Output the [X, Y] coordinate of the center of the cell containing the given text.  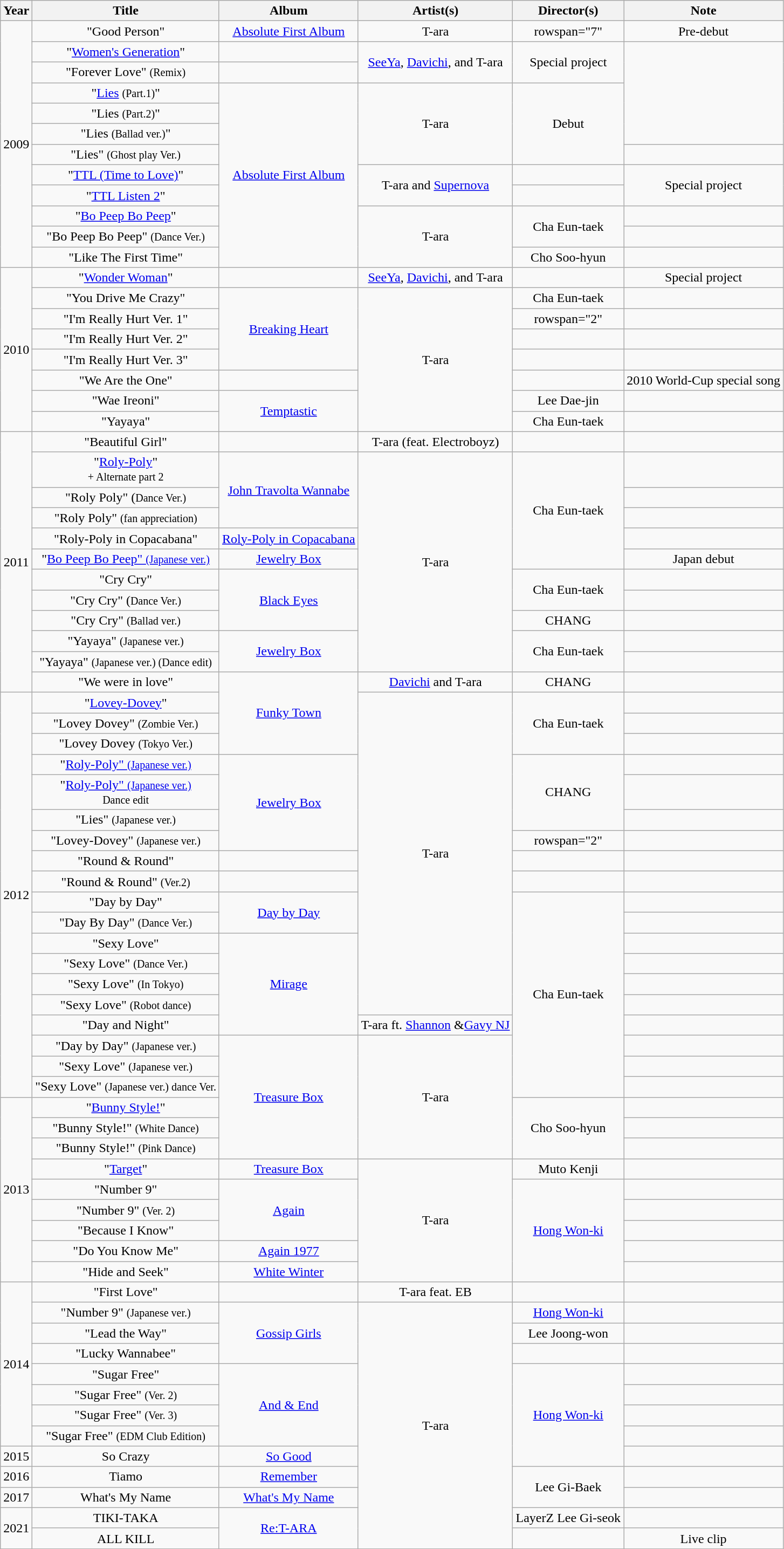
Tiamo [126, 1477]
Roly-Poly in Copacabana [288, 538]
"Beautiful Girl" [126, 442]
And & End [288, 1405]
"We were in love" [126, 682]
Pre-debut [704, 31]
"Like The First Time" [126, 257]
2017 [16, 1497]
Live clip [704, 1538]
"I'm Really Hurt Ver. 1" [126, 319]
Again [288, 1210]
2012 [16, 895]
"Lies (Ballad ver.)" [126, 134]
White Winter [288, 1271]
T-ara feat. EB [436, 1292]
"Lucky Wannabee" [126, 1354]
"First Love" [126, 1292]
"Forever Love" (Remix) [126, 72]
"Sexy Love" (Japanese ver.) [126, 1066]
"Sexy Love" (In Tokyo) [126, 984]
Note [704, 11]
Title [126, 11]
"Lies" (Japanese ver.) [126, 820]
"Roly-Poly"+ Alternate part 2 [126, 469]
So Good [288, 1456]
2021 [16, 1528]
Muto Kenji [568, 1169]
"Day and Night" [126, 1025]
2009 [16, 145]
Artist(s) [436, 11]
"Number 9" (Ver. 2) [126, 1210]
"Roly-Poly in Copacabana" [126, 538]
Album [288, 11]
T-ara ft. Shannon &Gavy NJ [436, 1025]
"Bunny Style!" (White Dance) [126, 1128]
LayerZ Lee Gi-seok [568, 1518]
"Wae Ireoni" [126, 401]
"Women's Generation" [126, 52]
John Travolta Wannabe [288, 490]
2014 [16, 1364]
"Number 9" (Japanese ver.) [126, 1313]
"Cry Cry" [126, 579]
"Yayaya" (Japanese ver.) [126, 641]
Lee Joong-won [568, 1333]
rowspan="7" [568, 31]
"Lovey Dovey" (Zombie Ver.) [126, 723]
2010 [16, 349]
"Cry Cry" (Dance Ver.) [126, 600]
"Day By Day" (Dance Ver.) [126, 922]
"Sexy Love" [126, 943]
2010 World-Cup special song [704, 380]
Black Eyes [288, 600]
"Lead the Way" [126, 1333]
"Sugar Free" (EDM Club Edition) [126, 1436]
"Roly Poly" (Dance Ver.) [126, 497]
"Good Person" [126, 31]
"Lies" (Ghost play Ver.) [126, 154]
"Sugar Free" (Ver. 2) [126, 1395]
Remember [288, 1477]
Japan debut [704, 559]
"Round & Round" [126, 861]
"TTL (Time to Love)" [126, 175]
"Bunny Style!" [126, 1107]
"Wonder Woman" [126, 278]
Re:T-ARA [288, 1528]
T-ara and Supernova [436, 185]
"Yayaya" (Japanese ver.) (Dance edit) [126, 662]
Again 1977 [288, 1251]
"Sexy Love" (Japanese ver.) dance Ver. [126, 1087]
"Number 9" [126, 1189]
So Crazy [126, 1456]
Day by Day [288, 912]
Debut [568, 124]
2011 [16, 562]
"Sexy Love" (Dance Ver.) [126, 964]
2013 [16, 1190]
"Roly Poly" (fan appreciation) [126, 518]
"Lovey-Dovey" [126, 703]
"Bo Peep Bo Peep" [126, 216]
"Roly-Poly" (Japanese ver.) [126, 764]
"I'm Really Hurt Ver. 3" [126, 360]
"I'm Really Hurt Ver. 2" [126, 339]
"TTL Listen 2" [126, 195]
"Round & Round" (Ver.2) [126, 881]
"Cry Cry" (Ballad ver.) [126, 621]
"Do You Know Me" [126, 1251]
2016 [16, 1477]
"Bo Peep Bo Peep" (Japanese ver.) [126, 559]
"Day by Day" (Japanese ver.) [126, 1046]
"Sugar Free" [126, 1374]
"You Drive Me Crazy" [126, 298]
"Yayaya" [126, 421]
Breaking Heart [288, 329]
"Roly-Poly" (Japanese ver.)Dance edit [126, 792]
Year [16, 11]
ALL KILL [126, 1538]
"Sexy Love" (Robot dance) [126, 1005]
Temptastic [288, 411]
Director(s) [568, 11]
"Sugar Free" (Ver. 3) [126, 1415]
2015 [16, 1456]
"Bunny Style!" (Pink Dance) [126, 1148]
Davichi and T-ara [436, 682]
Lee Gi-Baek [568, 1487]
"Lies (Part.2)" [126, 113]
"Bo Peep Bo Peep" (Dance Ver.) [126, 236]
"Day by Day" [126, 902]
"Lovey-Dovey" (Japanese ver.) [126, 840]
Gossip Girls [288, 1333]
"Because I Know" [126, 1230]
Funky Town [288, 713]
T-ara (feat. Electroboyz) [436, 442]
Mirage [288, 984]
Lee Dae-jin [568, 401]
"Target" [126, 1169]
"We Are the One" [126, 380]
"Lies (Part.1)" [126, 93]
"Hide and Seek" [126, 1271]
TIKI-TAKA [126, 1518]
"Lovey Dovey (Tokyo Ver.) [126, 744]
